Scan for the cell matching the given text and deliver its [X, Y] coordinate at center. 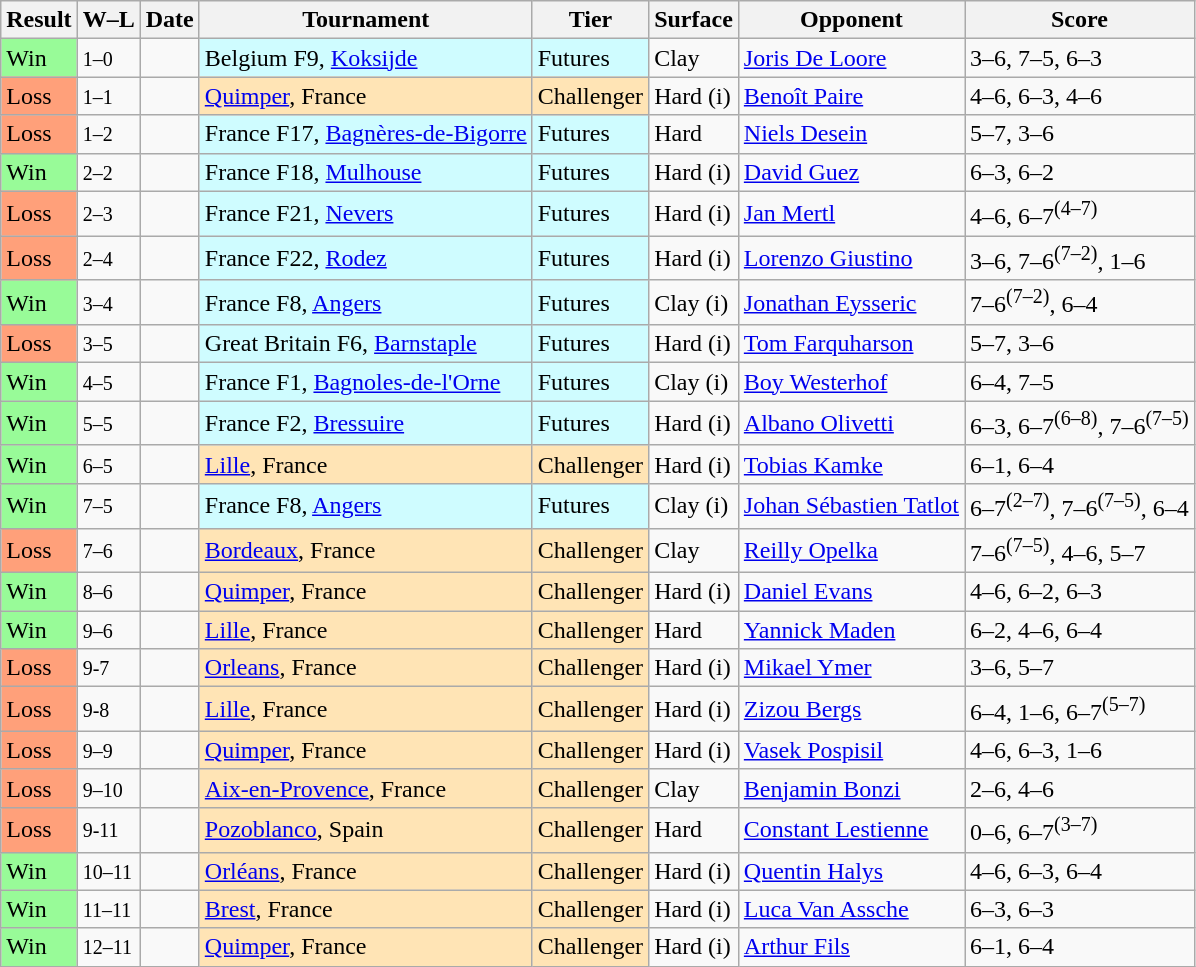
9-7 [108, 668]
Arthur Fils [851, 947]
Bordeaux, France [366, 550]
Yannick Maden [851, 630]
Tier [590, 20]
3–6, 5–7 [1080, 668]
9–10 [108, 788]
Surface [694, 20]
2–6, 4–6 [1080, 788]
12–11 [108, 947]
Joris De Loore [851, 58]
9–6 [108, 630]
Luca Van Assche [851, 909]
6–4, 1–6, 6–7(5–7) [1080, 710]
9-8 [108, 710]
11–11 [108, 909]
France F2, Bressuire [366, 424]
9–9 [108, 750]
Tobias Kamke [851, 464]
France F21, Nevers [366, 214]
Vasek Pospisil [851, 750]
8–6 [108, 592]
Mikael Ymer [851, 668]
7–5 [108, 506]
Quentin Halys [851, 871]
Orleans, France [366, 668]
1–1 [108, 96]
W–L [108, 20]
David Guez [851, 172]
2–3 [108, 214]
Opponent [851, 20]
7–6 [108, 550]
4–6, 6–7(4–7) [1080, 214]
3–6, 7–5, 6–3 [1080, 58]
Johan Sébastien Tatlot [851, 506]
Orléans, France [366, 871]
Score [1080, 20]
4–6, 6–3, 1–6 [1080, 750]
5–5 [108, 424]
Aix-en-Provence, France [366, 788]
0–6, 6–7(3–7) [1080, 830]
6–4, 7–5 [1080, 382]
Great Britain F6, Barnstaple [366, 344]
7–6(7–5), 4–6, 5–7 [1080, 550]
France F1, Bagnoles-de-l'Orne [366, 382]
Result [39, 20]
2–4 [108, 258]
Jan Mertl [851, 214]
3–4 [108, 302]
6–5 [108, 464]
3–5 [108, 344]
Brest, France [366, 909]
Niels Desein [851, 134]
Daniel Evans [851, 592]
France F18, Mulhouse [366, 172]
6–3, 6–7(6–8), 7–6(7–5) [1080, 424]
4–5 [108, 382]
Pozoblanco, Spain [366, 830]
Benjamin Bonzi [851, 788]
4–6, 6–3, 6–4 [1080, 871]
Zizou Bergs [851, 710]
1–2 [108, 134]
Jonathan Eysseric [851, 302]
Albano Olivetti [851, 424]
Constant Lestienne [851, 830]
6–3, 6–2 [1080, 172]
France F17, Bagnères-de-Bigorre [366, 134]
6–2, 4–6, 6–4 [1080, 630]
Reilly Opelka [851, 550]
9-11 [108, 830]
Boy Westerhof [851, 382]
7–6(7–2), 6–4 [1080, 302]
Lorenzo Giustino [851, 258]
6–3, 6–3 [1080, 909]
Tournament [366, 20]
2–2 [108, 172]
6–7(2–7), 7–6(7–5), 6–4 [1080, 506]
10–11 [108, 871]
France F22, Rodez [366, 258]
Belgium F9, Koksijde [366, 58]
4–6, 6–3, 4–6 [1080, 96]
Tom Farquharson [851, 344]
Date [170, 20]
3–6, 7–6(7–2), 1–6 [1080, 258]
Benoît Paire [851, 96]
1–0 [108, 58]
4–6, 6–2, 6–3 [1080, 592]
